Detect which cell encompasses the target text, then output its (x, y) center coordinate. 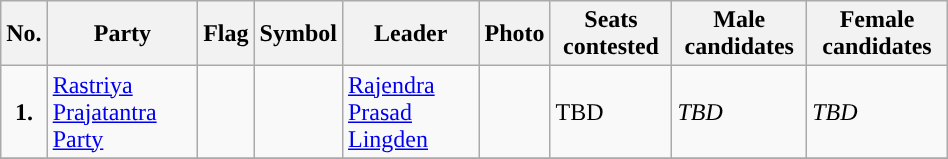
1. (24, 112)
Rajendra Prasad Lingden (410, 112)
Party (122, 34)
Female candidates (878, 34)
Rastriya Prajatantra Party (122, 112)
Male candidates (740, 34)
Symbol (298, 34)
Seats contested (611, 34)
Leader (410, 34)
Photo (514, 34)
No. (24, 34)
Flag (226, 34)
